For the text-containing cell, return its midpoint in [X, Y] coordinate format. 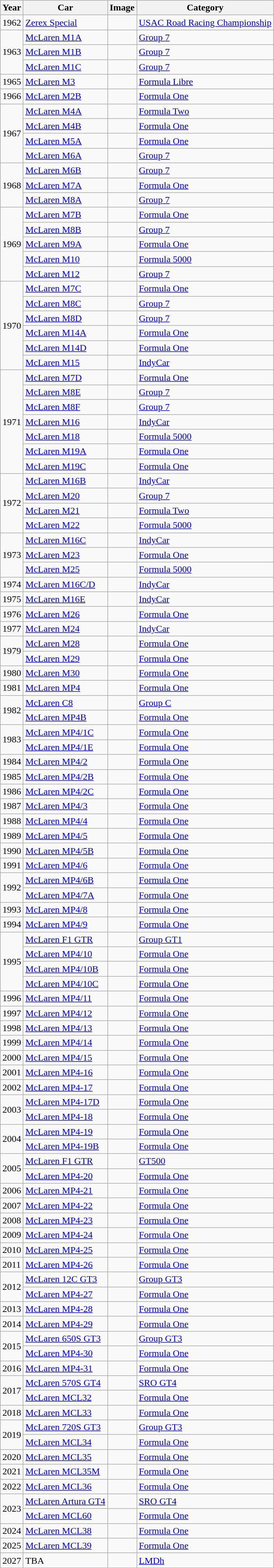
McLaren M8A [65, 200]
1974 [12, 584]
Group C [205, 703]
McLaren MP4/10 [65, 954]
2022 [12, 1486]
McLaren 12C GT3 [65, 1279]
2007 [12, 1206]
TBA [65, 1560]
1980 [12, 673]
McLaren M16C/D [65, 584]
McLaren MCL35M [65, 1472]
1996 [12, 998]
McLaren MCL60 [65, 1516]
McLaren M26 [65, 614]
McLaren M4B [65, 126]
1988 [12, 821]
1969 [12, 244]
2009 [12, 1235]
2002 [12, 1087]
McLaren MCL33 [65, 1413]
McLaren MP4-18 [65, 1117]
McLaren MP4/6 [65, 865]
McLaren MP4/12 [65, 1013]
2014 [12, 1324]
McLaren MP4/13 [65, 1028]
McLaren MP4/1E [65, 747]
USAC Road Racing Championship [205, 23]
1979 [12, 651]
1981 [12, 688]
2012 [12, 1287]
1976 [12, 614]
2018 [12, 1413]
LMDh [205, 1560]
McLaren M6A [65, 155]
2016 [12, 1368]
McLaren M22 [65, 525]
Car [65, 8]
McLaren M21 [65, 510]
Category [205, 8]
McLaren M7C [65, 289]
McLaren MP4-30 [65, 1353]
2021 [12, 1472]
1970 [12, 326]
1965 [12, 82]
1984 [12, 762]
McLaren M4A [65, 111]
McLaren MP4/7A [65, 895]
McLaren M14A [65, 333]
1998 [12, 1028]
2020 [12, 1457]
2024 [12, 1531]
1990 [12, 850]
2008 [12, 1220]
1991 [12, 865]
2005 [12, 1169]
McLaren M23 [65, 555]
McLaren M9A [65, 244]
McLaren M8C [65, 303]
McLaren MCL35 [65, 1457]
McLaren M16E [65, 599]
McLaren MCL38 [65, 1531]
1962 [12, 23]
McLaren M29 [65, 659]
1968 [12, 185]
McLaren M12 [65, 274]
Year [12, 8]
McLaren M5A [65, 141]
1986 [12, 791]
McLaren MP4/2C [65, 791]
1971 [12, 422]
McLaren MP4-28 [65, 1309]
2023 [12, 1509]
McLaren M20 [65, 496]
McLaren M24 [65, 629]
2017 [12, 1390]
McLaren MP4/1C [65, 732]
McLaren MP4-22 [65, 1206]
2000 [12, 1058]
1973 [12, 555]
McLaren M2B [65, 96]
McLaren MP4/11 [65, 998]
McLaren MP4-26 [65, 1265]
McLaren M1B [65, 52]
GT500 [205, 1161]
McLaren M14D [65, 348]
1997 [12, 1013]
McLaren MP4/4 [65, 821]
1995 [12, 962]
1963 [12, 52]
1994 [12, 925]
McLaren MP4-17 [65, 1087]
McLaren MCL36 [65, 1486]
Image [122, 8]
McLaren MP4/14 [65, 1043]
1972 [12, 503]
McLaren MP4-20 [65, 1176]
McLaren M15 [65, 362]
McLaren M8D [65, 318]
McLaren M6B [65, 170]
McLaren M3 [65, 82]
2010 [12, 1250]
2019 [12, 1435]
1987 [12, 806]
McLaren Artura GT4 [65, 1501]
McLaren MP4-16 [65, 1072]
2027 [12, 1560]
McLaren M25 [65, 570]
McLaren M30 [65, 673]
McLaren MCL32 [65, 1398]
McLaren C8 [65, 703]
McLaren MP4/15 [65, 1058]
McLaren M7D [65, 377]
2011 [12, 1265]
McLaren M8B [65, 230]
McLaren M8E [65, 392]
McLaren MP4/5 [65, 836]
McLaren 570S GT4 [65, 1383]
McLaren M1C [65, 67]
McLaren M19A [65, 451]
McLaren MCL34 [65, 1442]
McLaren MP4 [65, 688]
McLaren M16B [65, 481]
McLaren MP4-23 [65, 1220]
McLaren M10 [65, 259]
McLaren M1A [65, 37]
McLaren MP4/5B [65, 850]
McLaren M8F [65, 407]
2013 [12, 1309]
1999 [12, 1043]
McLaren M16C [65, 540]
McLaren M7B [65, 215]
McLaren MP4-19 [65, 1132]
1977 [12, 629]
1983 [12, 740]
Formula Libre [205, 82]
McLaren MP4-19B [65, 1146]
2025 [12, 1545]
McLaren MP4-31 [65, 1368]
2006 [12, 1191]
McLaren MP4/9 [65, 925]
1975 [12, 599]
McLaren MP4/6B [65, 880]
Zerex Special [65, 23]
McLaren MP4/2B [65, 777]
McLaren MCL39 [65, 1545]
McLaren 650S GT3 [65, 1338]
Group GT1 [205, 939]
McLaren M18 [65, 437]
McLaren MP4-21 [65, 1191]
McLaren M7A [65, 185]
McLaren MP4/3 [65, 806]
1967 [12, 133]
McLaren MP4-24 [65, 1235]
2015 [12, 1346]
McLaren MP4-27 [65, 1294]
2001 [12, 1072]
1993 [12, 910]
McLaren MP4-29 [65, 1324]
1966 [12, 96]
McLaren M16 [65, 422]
1985 [12, 777]
1992 [12, 887]
McLaren MP4/2 [65, 762]
1989 [12, 836]
McLaren MP4/8 [65, 910]
2003 [12, 1109]
McLaren MP4-25 [65, 1250]
McLaren MP4/10C [65, 984]
McLaren M28 [65, 643]
McLaren M19C [65, 466]
McLaren 720S GT3 [65, 1427]
McLaren MP4B [65, 718]
2004 [12, 1139]
McLaren MP4/10B [65, 969]
McLaren MP4-17D [65, 1102]
1982 [12, 710]
